From the cell containing the given text, extract its center point as (x, y) coordinate. 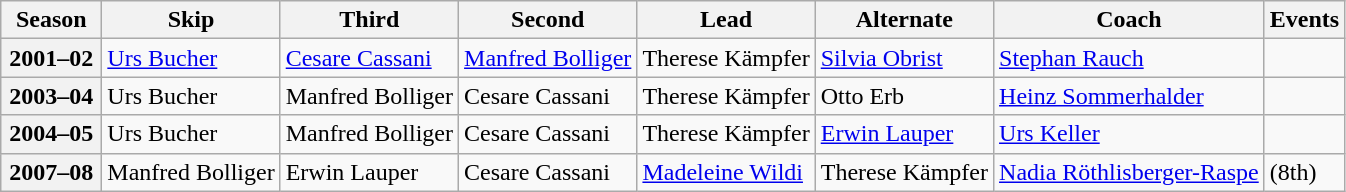
Madeleine Wildi (726, 172)
Nadia Röthlisberger-Raspe (1130, 172)
Skip (191, 20)
Stephan Rauch (1130, 58)
Coach (1130, 20)
Alternate (904, 20)
2004–05 (52, 134)
Third (369, 20)
Heinz Sommerhalder (1130, 96)
2003–04 (52, 96)
2001–02 (52, 58)
Otto Erb (904, 96)
Urs Keller (1130, 134)
(8th) (1304, 172)
Silvia Obrist (904, 58)
Season (52, 20)
2007–08 (52, 172)
Second (548, 20)
Events (1304, 20)
Lead (726, 20)
